From the cell containing the given text, extract its center point as (X, Y) coordinate. 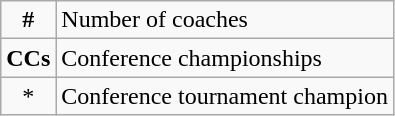
Conference championships (225, 58)
* (28, 96)
CCs (28, 58)
# (28, 20)
Conference tournament champion (225, 96)
Number of coaches (225, 20)
